Output the [X, Y] coordinate of the center of the cell containing the given text.  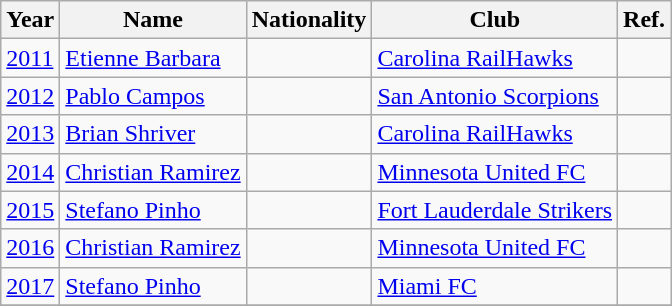
Name [153, 20]
2017 [30, 286]
2012 [30, 96]
Miami FC [495, 286]
2016 [30, 248]
Fort Lauderdale Strikers [495, 210]
Nationality [309, 20]
Club [495, 20]
2011 [30, 58]
Ref. [644, 20]
Year [30, 20]
2013 [30, 134]
Pablo Campos [153, 96]
San Antonio Scorpions [495, 96]
2015 [30, 210]
Brian Shriver [153, 134]
2014 [30, 172]
Etienne Barbara [153, 58]
